Detect which cell encompasses the target text, then output its [X, Y] center coordinate. 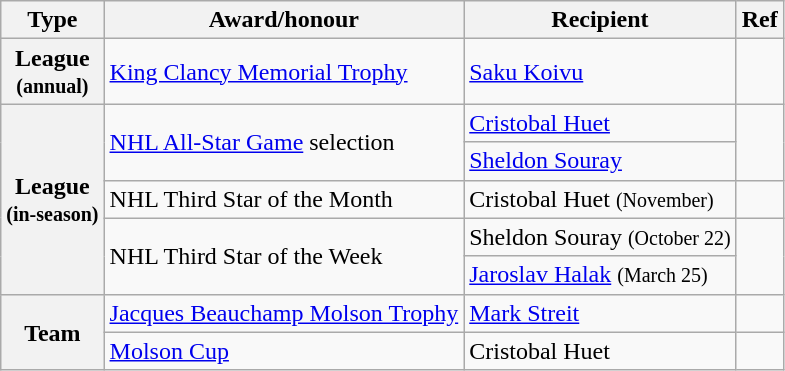
King Clancy Memorial Trophy [284, 72]
NHL All-Star Game selection [284, 142]
Sheldon Souray [600, 161]
Recipient [600, 20]
League(in-season) [52, 199]
Jaroslav Halak (March 25) [600, 275]
Saku Koivu [600, 72]
League(annual) [52, 72]
Type [52, 20]
Cristobal Huet (November) [600, 199]
NHL Third Star of the Month [284, 199]
Mark Streit [600, 313]
Award/honour [284, 20]
Molson Cup [284, 351]
Sheldon Souray (October 22) [600, 237]
Team [52, 332]
Jacques Beauchamp Molson Trophy [284, 313]
NHL Third Star of the Week [284, 256]
Ref [760, 20]
